Identify which cell holds the provided text, then report its (X, Y) central coordinate. 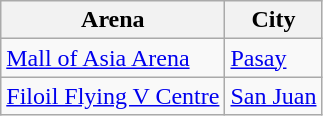
Arena (113, 20)
Mall of Asia Arena (113, 58)
City (274, 20)
Pasay (274, 58)
San Juan (274, 96)
Filoil Flying V Centre (113, 96)
